Capture the cell that displays the provided text and extract its [X, Y] central coordinate. 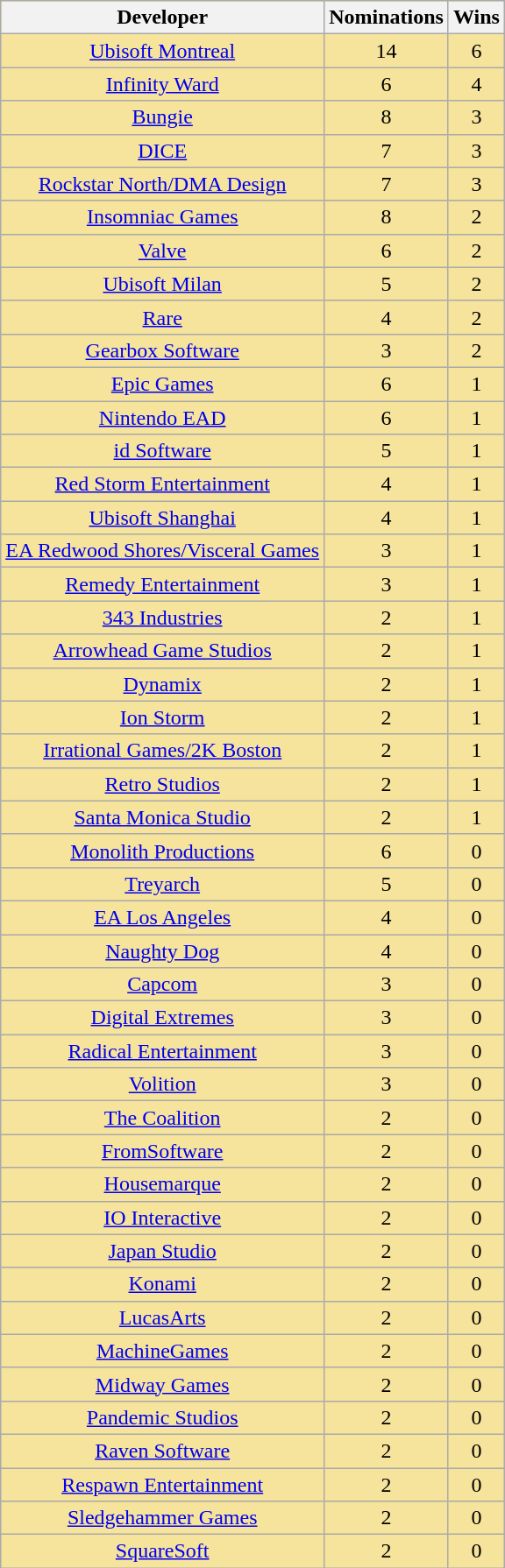
Respawn Entertainment [163, 1485]
EA Redwood Shores/Visceral Games [163, 551]
DICE [163, 151]
Treyarch [163, 884]
id Software [163, 451]
Gearbox Software [163, 350]
Bungie [163, 117]
Valve [163, 251]
Epic Games [163, 384]
Nintendo EAD [163, 418]
Capcom [163, 985]
Retro Studios [163, 784]
LucasArts [163, 1317]
Arrowhead Game Studios [163, 651]
Japan Studio [163, 1251]
Midway Games [163, 1384]
343 Industries [163, 618]
Insomniac Games [163, 217]
FromSoftware [163, 1151]
MachineGames [163, 1351]
Radical Entertainment [163, 1051]
Digital Extremes [163, 1018]
EA Los Angeles [163, 917]
Ubisoft Montreal [163, 51]
Developer [163, 18]
Irrational Games/2K Boston [163, 751]
Naughty Dog [163, 950]
14 [387, 51]
Sledgehammer Games [163, 1518]
Wins [476, 18]
IO Interactive [163, 1218]
Nominations [387, 18]
Rockstar North/DMA Design [163, 184]
Volition [163, 1084]
Ubisoft Milan [163, 284]
Housemarque [163, 1184]
Santa Monica Studio [163, 817]
Ubisoft Shanghai [163, 518]
Raven Software [163, 1451]
Monolith Productions [163, 851]
The Coalition [163, 1118]
Ion Storm [163, 717]
Red Storm Entertainment [163, 484]
SquareSoft [163, 1551]
Konami [163, 1284]
Rare [163, 317]
Remedy Entertainment [163, 584]
Pandemic Studios [163, 1417]
Dynamix [163, 684]
Infinity Ward [163, 84]
